Determine the [X, Y] coordinate at the center of the cell enclosing the given text.  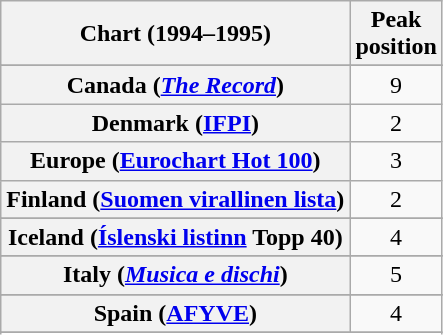
3 [396, 161]
Peakposition [396, 34]
5 [396, 275]
Europe (Eurochart Hot 100) [176, 161]
Denmark (IFPI) [176, 123]
Italy (Musica e dischi) [176, 275]
Spain (AFYVE) [176, 313]
9 [396, 85]
Chart (1994–1995) [176, 34]
Iceland (Íslenski listinn Topp 40) [176, 237]
Finland (Suomen virallinen lista) [176, 199]
Canada (The Record) [176, 85]
